Identify which cell holds the provided text, then report its [X, Y] central coordinate. 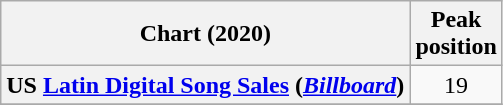
19 [456, 85]
Chart (2020) [206, 34]
US Latin Digital Song Sales (Billboard) [206, 85]
Peakposition [456, 34]
